Search for the cell housing the specified text and yield its (X, Y) center coordinate. 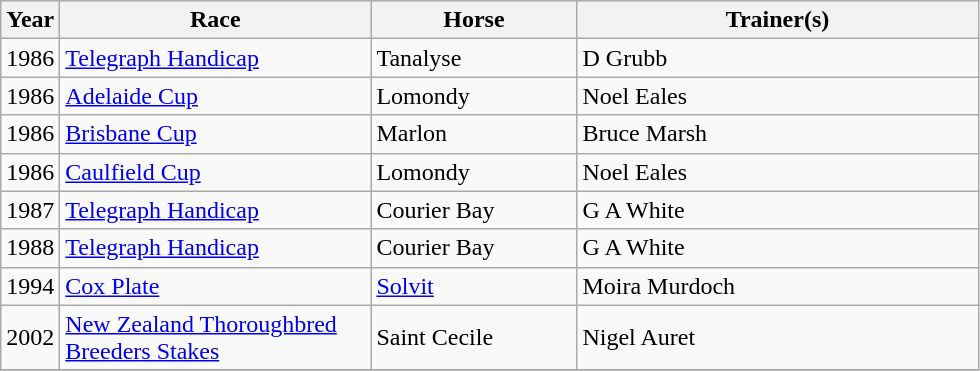
Brisbane Cup (216, 134)
Moira Murdoch (778, 286)
Horse (474, 20)
1988 (30, 248)
New Zealand Thoroughbred Breeders Stakes (216, 338)
Saint Cecile (474, 338)
Marlon (474, 134)
1987 (30, 210)
D Grubb (778, 58)
2002 (30, 338)
Caulfield Cup (216, 172)
Year (30, 20)
1994 (30, 286)
Trainer(s) (778, 20)
Nigel Auret (778, 338)
Tanalyse (474, 58)
Adelaide Cup (216, 96)
Cox Plate (216, 286)
Solvit (474, 286)
Bruce Marsh (778, 134)
Race (216, 20)
